Identify which cell holds the provided text, then report its [X, Y] central coordinate. 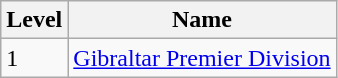
1 [34, 58]
Gibraltar Premier Division [202, 58]
Level [34, 20]
Name [202, 20]
